Capture the cell that displays the provided text and extract its (X, Y) central coordinate. 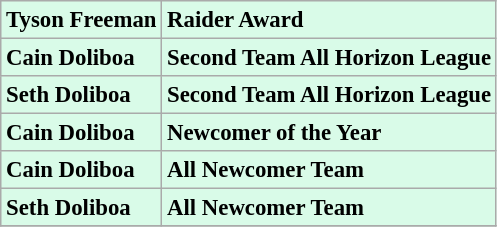
Tyson Freeman (82, 20)
Newcomer of the Year (330, 133)
Raider Award (330, 20)
